Extract the [X, Y] coordinate from the center of the cell holding the provided text.  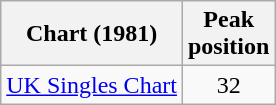
Peakposition [228, 34]
32 [228, 85]
Chart (1981) [92, 34]
UK Singles Chart [92, 85]
